Search for the cell housing the specified text and yield its (X, Y) center coordinate. 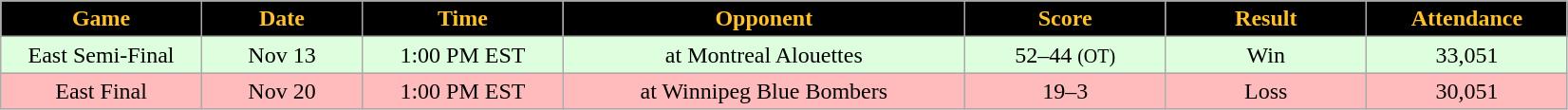
52–44 (OT) (1065, 55)
Game (102, 19)
at Winnipeg Blue Bombers (763, 91)
Score (1065, 19)
30,051 (1467, 91)
Win (1266, 55)
19–3 (1065, 91)
East Semi-Final (102, 55)
33,051 (1467, 55)
Date (281, 19)
Time (463, 19)
East Final (102, 91)
Loss (1266, 91)
Result (1266, 19)
Nov 13 (281, 55)
Attendance (1467, 19)
Opponent (763, 19)
Nov 20 (281, 91)
at Montreal Alouettes (763, 55)
